Provide the (x, y) coordinate of the cell's center where the given text is located.  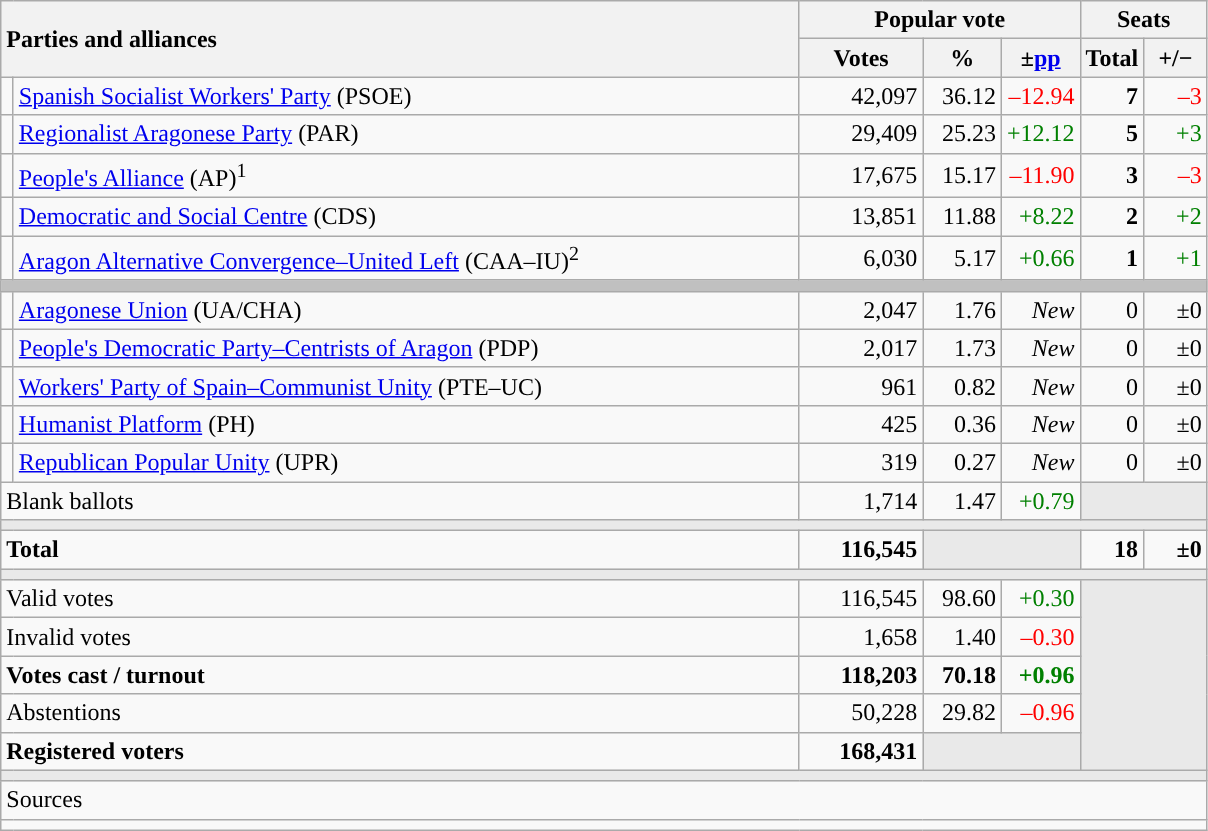
1.40 (962, 637)
2,017 (861, 348)
Registered voters (400, 751)
2 (1112, 217)
3 (1112, 176)
961 (861, 386)
+0.96 (1040, 675)
0.27 (962, 462)
Democratic and Social Centre (CDS) (406, 217)
+0.30 (1040, 599)
0.82 (962, 386)
1 (1112, 258)
Humanist Platform (PH) (406, 424)
13,851 (861, 217)
Aragon Alternative Convergence–United Left (CAA–IU)2 (406, 258)
70.18 (962, 675)
Regionalist Aragonese Party (PAR) (406, 134)
People's Alliance (AP)1 (406, 176)
Republican Popular Unity (UPR) (406, 462)
1.73 (962, 348)
2,047 (861, 310)
–11.90 (1040, 176)
+/− (1176, 58)
+3 (1176, 134)
168,431 (861, 751)
50,228 (861, 713)
319 (861, 462)
–0.96 (1040, 713)
36.12 (962, 96)
7 (1112, 96)
–0.30 (1040, 637)
29,409 (861, 134)
Valid votes (400, 599)
Workers' Party of Spain–Communist Unity (PTE–UC) (406, 386)
18 (1112, 550)
25.23 (962, 134)
Parties and alliances (400, 39)
+0.66 (1040, 258)
Blank ballots (400, 501)
+2 (1176, 217)
1.76 (962, 310)
Abstentions (400, 713)
Spanish Socialist Workers' Party (PSOE) (406, 96)
29.82 (962, 713)
Popular vote (940, 20)
% (962, 58)
17,675 (861, 176)
42,097 (861, 96)
15.17 (962, 176)
6,030 (861, 258)
Sources (604, 800)
1,714 (861, 501)
+8.22 (1040, 217)
1.47 (962, 501)
5.17 (962, 258)
–12.94 (1040, 96)
Votes cast / turnout (400, 675)
±pp (1040, 58)
118,203 (861, 675)
11.88 (962, 217)
+0.79 (1040, 501)
Votes (861, 58)
Invalid votes (400, 637)
Aragonese Union (UA/CHA) (406, 310)
People's Democratic Party–Centrists of Aragon (PDP) (406, 348)
98.60 (962, 599)
1,658 (861, 637)
+1 (1176, 258)
5 (1112, 134)
425 (861, 424)
0.36 (962, 424)
Seats (1144, 20)
+12.12 (1040, 134)
